Pinpoint the cell where the given text exists, returning its (x, y) midpoint coordinate. 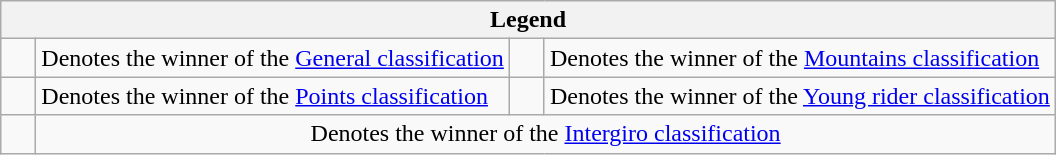
Denotes the winner of the General classification (273, 58)
Denotes the winner of the Mountains classification (800, 58)
Denotes the winner of the Intergiro classification (546, 134)
Denotes the winner of the Young rider classification (800, 96)
Legend (528, 20)
Denotes the winner of the Points classification (273, 96)
